Output the (X, Y) coordinate of the center of the cell containing the given text.  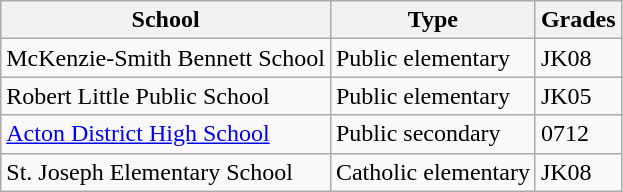
McKenzie-Smith Bennett School (166, 58)
Type (432, 20)
St. Joseph Elementary School (166, 172)
JK05 (578, 96)
Robert Little Public School (166, 96)
0712 (578, 134)
Acton District High School (166, 134)
Public secondary (432, 134)
Grades (578, 20)
Catholic elementary (432, 172)
School (166, 20)
